For the text-containing cell, return its midpoint in (x, y) coordinate format. 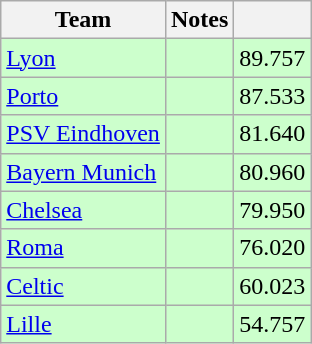
60.023 (272, 286)
PSV Eindhoven (84, 134)
76.020 (272, 248)
Notes (199, 20)
87.533 (272, 96)
Lille (84, 324)
Porto (84, 96)
Lyon (84, 58)
Celtic (84, 286)
80.960 (272, 172)
Chelsea (84, 210)
54.757 (272, 324)
81.640 (272, 134)
Bayern Munich (84, 172)
Roma (84, 248)
89.757 (272, 58)
Team (84, 20)
79.950 (272, 210)
